Provide the [x, y] coordinate of the cell's center where the given text is located.  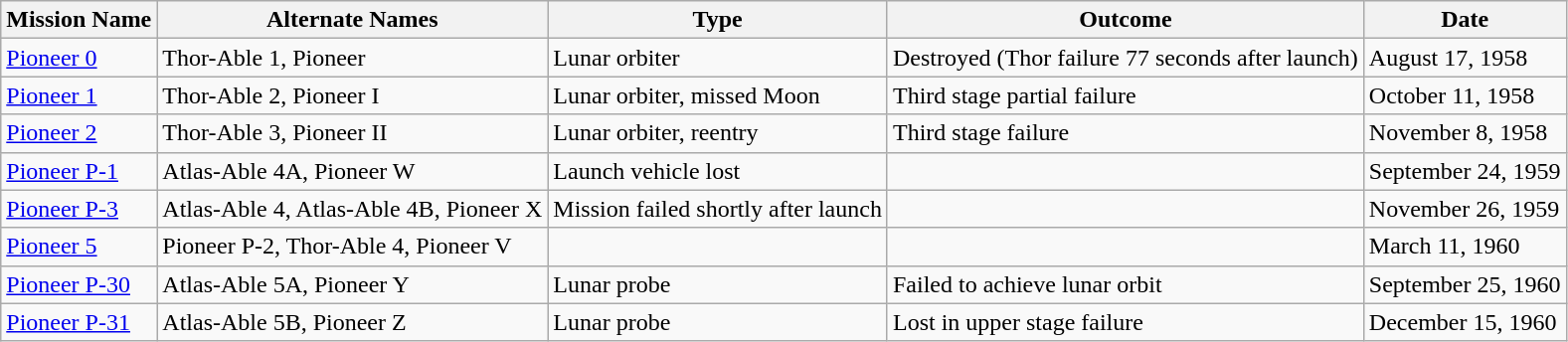
Thor-Able 1, Pioneer [352, 58]
Pioneer 0 [80, 58]
Pioneer 5 [80, 247]
Pioneer P-1 [80, 171]
March 11, 1960 [1465, 247]
Pioneer P-3 [80, 209]
Outcome [1126, 20]
November 26, 1959 [1465, 209]
Date [1465, 20]
October 11, 1958 [1465, 95]
Launch vehicle lost [718, 171]
Lunar orbiter, reentry [718, 133]
Alternate Names [352, 20]
Atlas-Able 5B, Pioneer Z [352, 322]
Mission failed shortly after launch [718, 209]
Mission Name [80, 20]
Atlas-Able 4, Atlas-Able 4B, Pioneer X [352, 209]
Lunar orbiter, missed Moon [718, 95]
Lost in upper stage failure [1126, 322]
Pioneer 2 [80, 133]
Failed to achieve lunar orbit [1126, 284]
Type [718, 20]
Atlas-Able 5A, Pioneer Y [352, 284]
Destroyed (Thor failure 77 seconds after launch) [1126, 58]
Pioneer P-31 [80, 322]
Atlas-Able 4A, Pioneer W [352, 171]
Thor-Able 3, Pioneer II [352, 133]
Thor-Able 2, Pioneer I [352, 95]
September 24, 1959 [1465, 171]
Pioneer P-30 [80, 284]
November 8, 1958 [1465, 133]
December 15, 1960 [1465, 322]
Pioneer P-2, Thor-Able 4, Pioneer V [352, 247]
Lunar orbiter [718, 58]
Pioneer 1 [80, 95]
August 17, 1958 [1465, 58]
Third stage partial failure [1126, 95]
Third stage failure [1126, 133]
September 25, 1960 [1465, 284]
